Provide the (x, y) coordinate of the cell's center where the given text is located.  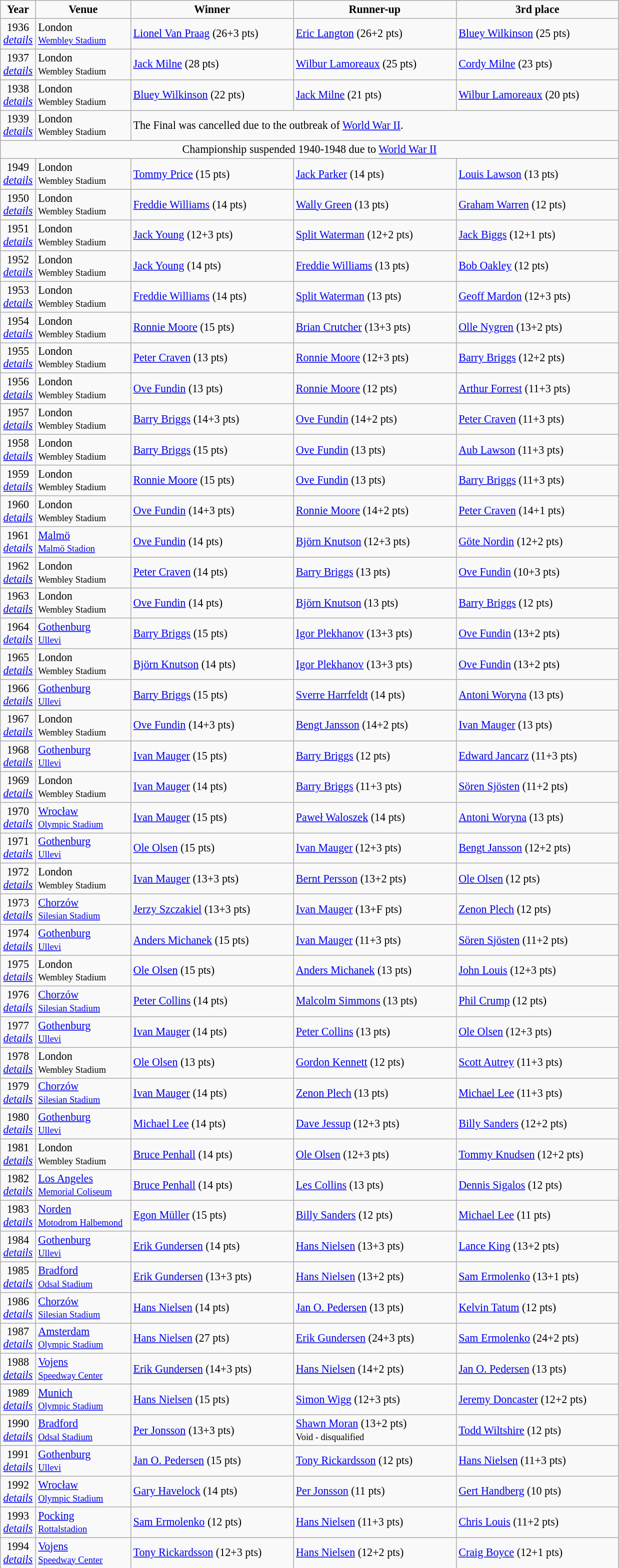
Erik Gundersen (24+3 pts) (375, 1338)
Hans Nielsen (27 pts) (212, 1338)
Jack Biggs (12+1 pts) (537, 235)
Ivan Mauger (12+3 pts) (375, 847)
1976 details (18, 1001)
1972 details (18, 878)
Bengt Jansson (14+2 pts) (375, 726)
Sam Ermolenko (12 pts) (212, 1522)
Les Collins (13 pts) (375, 1185)
Peter Craven (11+3 pts) (537, 419)
Ivan Mauger (13+F pts) (375, 909)
1977 details (18, 1031)
Malmö Malmö Stadion (83, 542)
1953 details (18, 297)
Hans Nielsen (12+2 pts) (375, 1552)
Michael Lee (11+3 pts) (537, 1093)
Jerzy Szczakiel (13+3 pts) (212, 909)
Lionel Van Praag (26+3 pts) (212, 33)
Ove Fundin (10+3 pts) (537, 572)
1971 details (18, 847)
Peter Craven (13 pts) (212, 358)
Peter Collins (13 pts) (375, 1031)
Erik Gundersen (14 pts) (212, 1246)
Billy Sanders (12 pts) (375, 1215)
Zenon Plech (13 pts) (375, 1093)
Wally Green (13 pts) (375, 205)
1955 details (18, 358)
Ronnie Moore (14+2 pts) (375, 511)
Tony Rickardsson (12 pts) (375, 1460)
Simon Wigg (12+3 pts) (375, 1399)
1984 details (18, 1246)
1952 details (18, 266)
1986 details (18, 1307)
Cordy Milne (23 pts) (537, 64)
Ronnie Moore (12+3 pts) (375, 358)
Munich Olympic Stadium (83, 1399)
1964 details (18, 634)
The Final was cancelled due to the outbreak of World War II. (374, 125)
Sverre Harrfeldt (14 pts) (375, 695)
Geoff Mardon (12+3 pts) (537, 297)
Peter Craven (14+1 pts) (537, 511)
1979 details (18, 1093)
Per Jonsson (11 pts) (375, 1491)
Hans Nielsen (14 pts) (212, 1307)
Ivan Mauger (11+3 pts) (375, 939)
Jack Young (12+3 pts) (212, 235)
Winner (212, 9)
Split Waterman (12+2 pts) (375, 235)
Hans Nielsen (14+2 pts) (375, 1369)
Scott Autrey (11+3 pts) (537, 1062)
1967 details (18, 726)
John Louis (12+3 pts) (537, 970)
Barry Briggs (12+2 pts) (537, 358)
1975 details (18, 970)
Björn Knutson (12+3 pts) (375, 542)
Göte Nordin (12+2 pts) (537, 542)
1988 details (18, 1369)
Split Waterman (13 pts) (375, 297)
1965 details (18, 664)
3rd place (537, 9)
Ivan Mauger (13 pts) (537, 726)
Bernt Persson (13+2 pts) (375, 878)
Tommy Knudsen (12+2 pts) (537, 1154)
Chris Louis (11+2 pts) (537, 1522)
1957 details (18, 419)
1987 details (18, 1338)
Norden Motodrom Halbemond (83, 1215)
Freddie Williams (13 pts) (375, 266)
Per Jonsson (13+3 pts) (212, 1430)
1978 details (18, 1062)
Anders Michanek (15 pts) (212, 939)
1950 details (18, 205)
Aub Lawson (11+3 pts) (537, 450)
Year (18, 9)
Shawn Moran (13+2 pts) Void - disqualified (375, 1430)
Sam Ermolenko (24+2 pts) (537, 1338)
1966 details (18, 695)
Bluey Wilkinson (22 pts) (212, 95)
Bob Oakley (12 pts) (537, 266)
Tommy Price (15 pts) (212, 174)
1991 details (18, 1460)
1938 details (18, 95)
Zenon Plech (12 pts) (537, 909)
Ole Olsen (12 pts) (537, 878)
Bluey Wilkinson (25 pts) (537, 33)
Jack Young (14 pts) (212, 266)
1963 details (18, 603)
Louis Lawson (13 pts) (537, 174)
Los AngelesMemorial Coliseum (83, 1185)
Barry Briggs (13 pts) (375, 572)
Peter Craven (14 pts) (212, 572)
1974 details (18, 939)
1994 details (18, 1552)
1969 details (18, 786)
Jack Milne (28 pts) (212, 64)
1949 details (18, 174)
Hans Nielsen (15 pts) (212, 1399)
Amsterdam Olympic Stadium (83, 1338)
Dennis Sigalos (12 pts) (537, 1185)
1951 details (18, 235)
Jack Milne (21 pts) (375, 95)
Ronnie Moore (12 pts) (375, 389)
1980 details (18, 1123)
Arthur Forrest (11+3 pts) (537, 389)
Erik Gundersen (14+3 pts) (212, 1369)
Gordon Kennett (12 pts) (375, 1062)
Pocking Rottalstadion (83, 1522)
Venue (83, 9)
1990 details (18, 1430)
Wilbur Lamoreaux (20 pts) (537, 95)
Jeremy Doncaster (12+2 pts) (537, 1399)
Olle Nygren (13+2 pts) (537, 327)
Craig Boyce (12+1 pts) (537, 1552)
Hans Nielsen (13+2 pts) (375, 1277)
1983 details (18, 1215)
1961 details (18, 542)
Peter Collins (14 pts) (212, 1001)
Michael Lee (14 pts) (212, 1123)
Championship suspended 1940-1948 due to World War II (310, 150)
Anders Michanek (13 pts) (375, 970)
Sam Ermolenko (13+1 pts) (537, 1277)
Gert Handberg (10 pts) (537, 1491)
Björn Knutson (13 pts) (375, 603)
1981 details (18, 1154)
Billy Sanders (12+2 pts) (537, 1123)
Edward Jancarz (11+3 pts) (537, 756)
Kelvin Tatum (12 pts) (537, 1307)
Phil Crump (12 pts) (537, 1001)
1958 details (18, 450)
1992 details (18, 1491)
1968 details (18, 756)
Lance King (13+2 pts) (537, 1246)
1937 details (18, 64)
Graham Warren (12 pts) (537, 205)
Hans Nielsen (13+3 pts) (375, 1246)
1960 details (18, 511)
Todd Wiltshire (12 pts) (537, 1430)
1985 details (18, 1277)
1954 details (18, 327)
1939 details (18, 125)
Erik Gundersen (13+3 pts) (212, 1277)
Runner-up (375, 9)
1959 details (18, 480)
Malcolm Simmons (13 pts) (375, 1001)
Eric Langton (26+2 pts) (375, 33)
Brian Crutcher (13+3 pts) (375, 327)
Gary Havelock (14 pts) (212, 1491)
Michael Lee (11 pts) (537, 1215)
Paweł Waloszek (14 pts) (375, 817)
Jan O. Pedersen (15 pts) (212, 1460)
Ivan Mauger (13+3 pts) (212, 878)
Dave Jessup (12+3 pts) (375, 1123)
Egon Müller (15 pts) (212, 1215)
1970 details (18, 817)
1956 details (18, 389)
Ove Fundin (14+2 pts) (375, 419)
Wilbur Lamoreaux (25 pts) (375, 64)
Bengt Jansson (12+2 pts) (537, 847)
Tony Rickardsson (12+3 pts) (212, 1552)
1962 details (18, 572)
Björn Knutson (14 pts) (212, 664)
1989 details (18, 1399)
1993 details (18, 1522)
Ole Olsen (13 pts) (212, 1062)
1982 details (18, 1185)
Jack Parker (14 pts) (375, 174)
1936 details (18, 33)
Barry Briggs (14+3 pts) (212, 419)
1973 details (18, 909)
